Locate the cell with the specified text and output its [x, y] center coordinate. 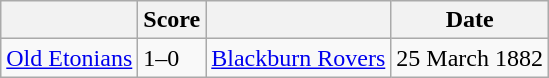
25 March 1882 [470, 58]
1–0 [172, 58]
Score [172, 20]
Date [470, 20]
Blackburn Rovers [298, 58]
Old Etonians [70, 58]
